Provide the (x, y) coordinate of the cell's center where the given text is located.  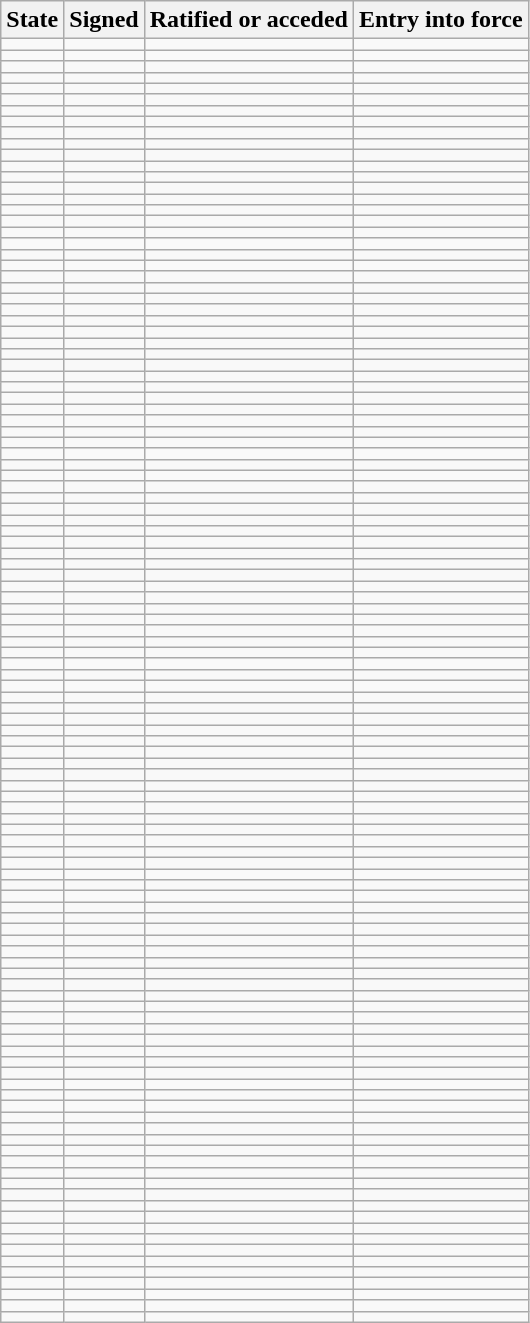
Signed (104, 20)
Entry into force (440, 20)
Ratified or acceded (248, 20)
State (32, 20)
